Output the [x, y] coordinate of the center of the cell containing the given text.  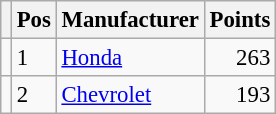
Chevrolet [130, 95]
Pos [34, 20]
Honda [130, 58]
193 [240, 95]
Points [240, 20]
Manufacturer [130, 20]
263 [240, 58]
2 [34, 95]
1 [34, 58]
